Search for the cell housing the specified text and yield its [X, Y] center coordinate. 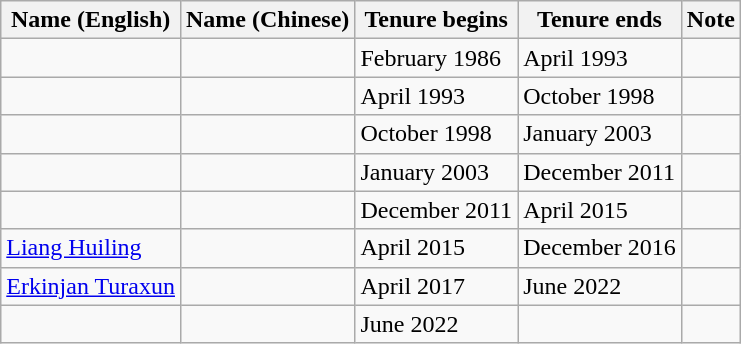
Erkinjan Turaxun [91, 286]
Tenure begins [436, 20]
December 2016 [600, 248]
April 2017 [436, 286]
Liang Huiling [91, 248]
Name (Chinese) [267, 20]
Note [710, 20]
Tenure ends [600, 20]
Name (English) [91, 20]
February 1986 [436, 58]
